Provide the (x, y) coordinate of the cell's center where the given text is located.  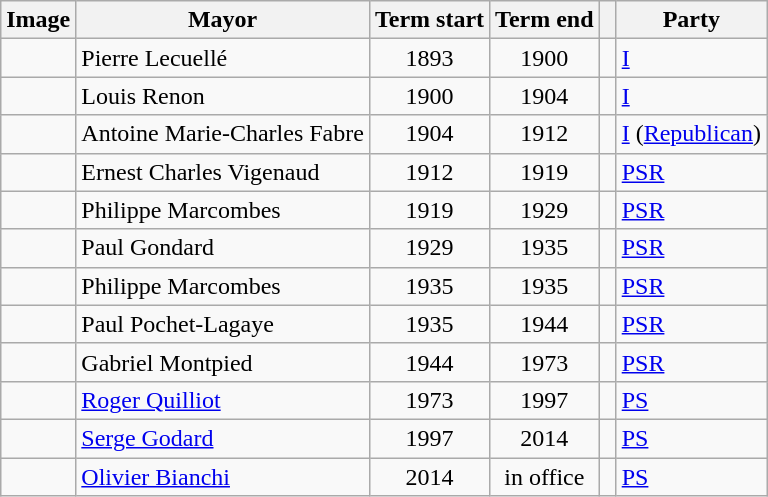
Paul Pochet-Lagaye (223, 324)
Roger Quilliot (223, 400)
Gabriel Montpied (223, 362)
Party (691, 20)
Image (38, 20)
Antoine Marie-Charles Fabre (223, 134)
Paul Gondard (223, 248)
Louis Renon (223, 96)
in office (545, 477)
I (Republican) (691, 134)
Pierre Lecuellé (223, 58)
Olivier Bianchi (223, 477)
Serge Godard (223, 438)
Term end (545, 20)
1893 (429, 58)
Ernest Charles Vigenaud (223, 172)
Mayor (223, 20)
Term start (429, 20)
